Locate the cell with the specified text and output its [x, y] center coordinate. 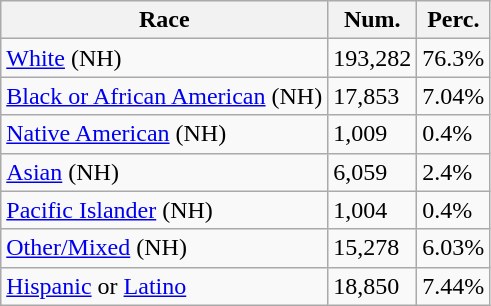
Hispanic or Latino [164, 286]
7.04% [454, 96]
76.3% [454, 58]
1,004 [372, 210]
Other/Mixed (NH) [164, 248]
Asian (NH) [164, 172]
6,059 [372, 172]
Perc. [454, 20]
Pacific Islander (NH) [164, 210]
17,853 [372, 96]
2.4% [454, 172]
6.03% [454, 248]
1,009 [372, 134]
15,278 [372, 248]
7.44% [454, 286]
White (NH) [164, 58]
Race [164, 20]
Num. [372, 20]
18,850 [372, 286]
193,282 [372, 58]
Black or African American (NH) [164, 96]
Native American (NH) [164, 134]
